Search for the cell housing the specified text and yield its [x, y] center coordinate. 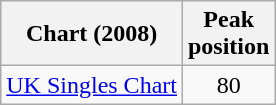
80 [228, 85]
UK Singles Chart [92, 85]
Chart (2008) [92, 34]
Peakposition [228, 34]
